Detect which cell encompasses the target text, then output its [x, y] center coordinate. 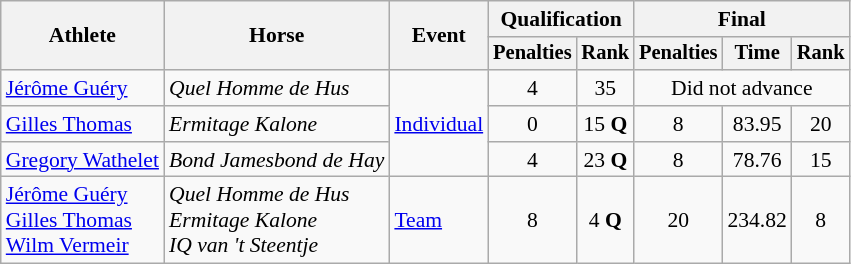
4 Q [606, 220]
83.95 [756, 124]
23 Q [606, 160]
Jérôme Guéry [82, 88]
Team [438, 220]
Event [438, 36]
Quel Homme de Hus [276, 88]
Qualification [561, 19]
78.76 [756, 160]
Gilles Thomas [82, 124]
Ermitage Kalone [276, 124]
Bond Jamesbond de Hay [276, 160]
234.82 [756, 220]
0 [532, 124]
Gregory Wathelet [82, 160]
Individual [438, 124]
35 [606, 88]
Time [756, 54]
Quel Homme de HusErmitage KaloneIQ van 't Steentje [276, 220]
Horse [276, 36]
Jérôme GuéryGilles ThomasWilm Vermeir [82, 220]
Athlete [82, 36]
15 Q [606, 124]
Did not advance [742, 88]
15 [821, 160]
Final [742, 19]
